Extract the [X, Y] coordinate from the center of the cell holding the provided text.  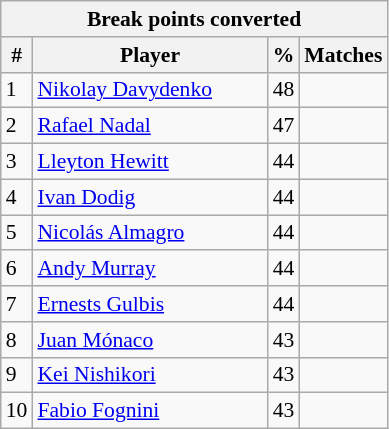
48 [284, 90]
8 [17, 340]
2 [17, 126]
Juan Mónaco [150, 340]
6 [17, 269]
4 [17, 197]
Nikolay Davydenko [150, 90]
1 [17, 90]
7 [17, 304]
Player [150, 55]
3 [17, 162]
Andy Murray [150, 269]
Matches [343, 55]
Nicolás Almagro [150, 233]
% [284, 55]
47 [284, 126]
Rafael Nadal [150, 126]
# [17, 55]
Break points converted [194, 19]
5 [17, 233]
Ivan Dodig [150, 197]
Lleyton Hewitt [150, 162]
Ernests Gulbis [150, 304]
10 [17, 411]
9 [17, 375]
Kei Nishikori [150, 375]
Fabio Fognini [150, 411]
